Output the (X, Y) coordinate of the center of the cell containing the given text.  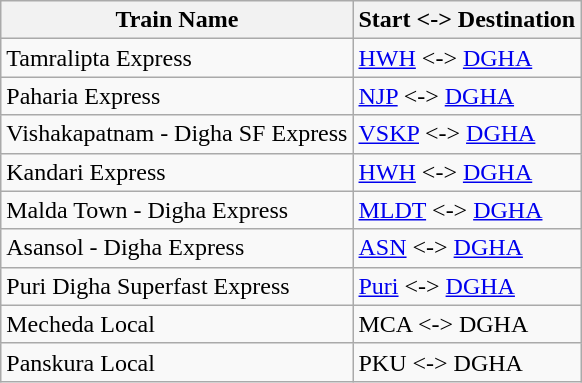
PKU <-> DGHA (467, 362)
MLDT <-> DGHA (467, 210)
Tamralipta Express (177, 58)
Puri <-> DGHA (467, 286)
Mecheda Local (177, 324)
VSKP <-> DGHA (467, 134)
Train Name (177, 20)
NJP <-> DGHA (467, 96)
ASN <-> DGHA (467, 248)
Vishakapatnam - Digha SF Express (177, 134)
Puri Digha Superfast Express (177, 286)
Asansol - Digha Express (177, 248)
Start <-> Destination (467, 20)
Paharia Express (177, 96)
MCA <-> DGHA (467, 324)
Malda Town - Digha Express (177, 210)
Panskura Local (177, 362)
Kandari Express (177, 172)
